Search for the cell housing the specified text and yield its (x, y) center coordinate. 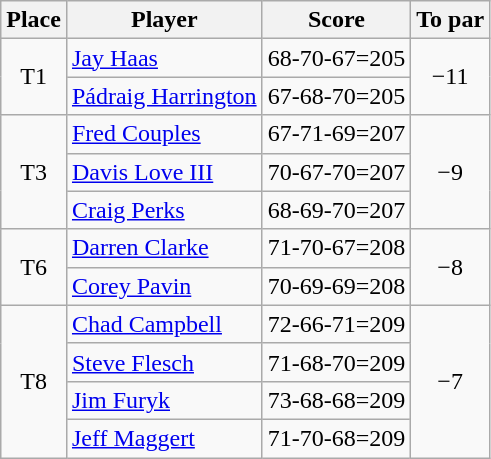
70-69-69=208 (336, 286)
−9 (450, 172)
Darren Clarke (164, 248)
Score (336, 20)
Corey Pavin (164, 286)
Chad Campbell (164, 324)
72-66-71=209 (336, 324)
T6 (34, 267)
To par (450, 20)
Fred Couples (164, 134)
Player (164, 20)
68-69-70=207 (336, 210)
T8 (34, 381)
−7 (450, 381)
Craig Perks (164, 210)
T3 (34, 172)
−11 (450, 77)
Jay Haas (164, 58)
Davis Love III (164, 172)
67-68-70=205 (336, 96)
Steve Flesch (164, 362)
70-67-70=207 (336, 172)
Jeff Maggert (164, 438)
71-70-68=209 (336, 438)
T1 (34, 77)
71-68-70=209 (336, 362)
−8 (450, 267)
68-70-67=205 (336, 58)
67-71-69=207 (336, 134)
73-68-68=209 (336, 400)
Place (34, 20)
Pádraig Harrington (164, 96)
71-70-67=208 (336, 248)
Jim Furyk (164, 400)
